Provide the (x, y) coordinate of the cell's center where the given text is located.  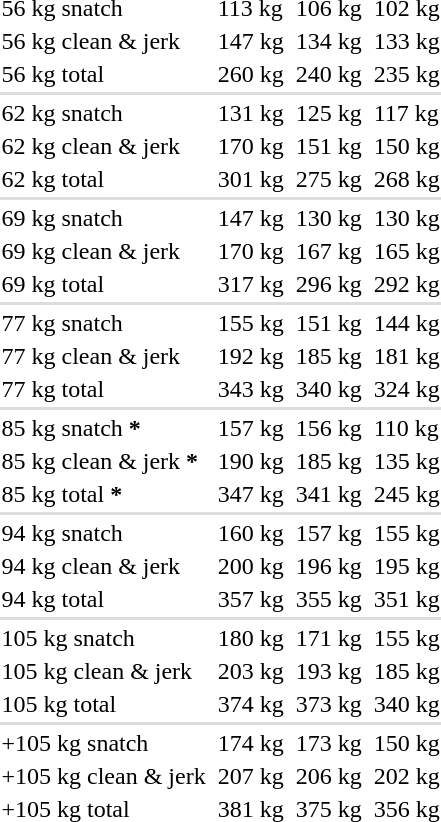
195 kg (406, 566)
240 kg (328, 74)
235 kg (406, 74)
62 kg total (104, 179)
173 kg (328, 743)
181 kg (406, 356)
134 kg (328, 41)
85 kg snatch * (104, 428)
167 kg (328, 251)
+105 kg snatch (104, 743)
125 kg (328, 113)
275 kg (328, 179)
268 kg (406, 179)
105 kg clean & jerk (104, 671)
94 kg total (104, 599)
174 kg (250, 743)
200 kg (250, 566)
160 kg (250, 533)
193 kg (328, 671)
117 kg (406, 113)
202 kg (406, 776)
347 kg (250, 494)
292 kg (406, 284)
374 kg (250, 704)
245 kg (406, 494)
357 kg (250, 599)
324 kg (406, 389)
135 kg (406, 461)
192 kg (250, 356)
94 kg clean & jerk (104, 566)
317 kg (250, 284)
110 kg (406, 428)
131 kg (250, 113)
351 kg (406, 599)
296 kg (328, 284)
77 kg clean & jerk (104, 356)
207 kg (250, 776)
190 kg (250, 461)
69 kg total (104, 284)
+105 kg clean & jerk (104, 776)
105 kg total (104, 704)
260 kg (250, 74)
85 kg total * (104, 494)
206 kg (328, 776)
62 kg clean & jerk (104, 146)
133 kg (406, 41)
343 kg (250, 389)
156 kg (328, 428)
203 kg (250, 671)
62 kg snatch (104, 113)
373 kg (328, 704)
94 kg snatch (104, 533)
171 kg (328, 638)
77 kg total (104, 389)
196 kg (328, 566)
341 kg (328, 494)
56 kg total (104, 74)
56 kg clean & jerk (104, 41)
355 kg (328, 599)
85 kg clean & jerk * (104, 461)
180 kg (250, 638)
165 kg (406, 251)
69 kg snatch (104, 218)
301 kg (250, 179)
105 kg snatch (104, 638)
77 kg snatch (104, 323)
144 kg (406, 323)
69 kg clean & jerk (104, 251)
